Scan for the cell matching the given text and deliver its (x, y) coordinate at center. 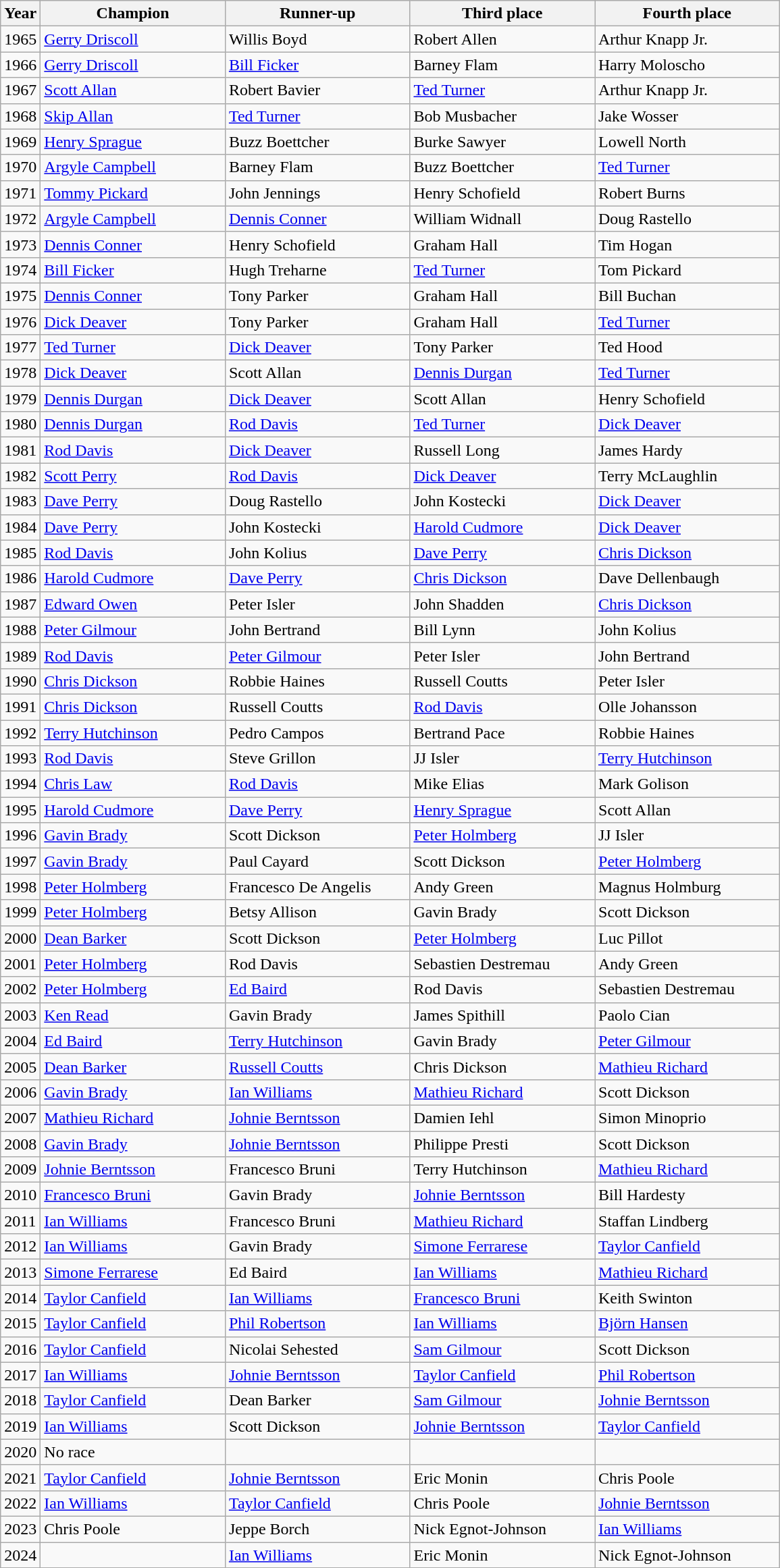
1996 (20, 836)
Chris Law (133, 784)
Björn Hansen (687, 1324)
1983 (20, 502)
Mike Elias (502, 784)
Tommy Pickard (133, 193)
2007 (20, 1118)
2011 (20, 1221)
2017 (20, 1375)
1990 (20, 681)
2018 (20, 1401)
1981 (20, 450)
Nicolai Sehested (317, 1349)
Betsy Allison (317, 913)
Luc Pillot (687, 938)
Ken Read (133, 1015)
Hugh Treharne (317, 270)
Olle Johansson (687, 707)
Robert Burns (687, 193)
1969 (20, 142)
Harry Moloscho (687, 65)
Champion (133, 13)
1966 (20, 65)
1978 (20, 373)
1991 (20, 707)
2003 (20, 1015)
1979 (20, 399)
1986 (20, 578)
1988 (20, 630)
2008 (20, 1144)
2000 (20, 938)
Philippe Presti (502, 1144)
2002 (20, 990)
1974 (20, 270)
Bertrand Pace (502, 732)
2016 (20, 1349)
John Jennings (317, 193)
Robert Allen (502, 39)
1968 (20, 116)
Mark Golison (687, 784)
Bill Hardesty (687, 1195)
1985 (20, 553)
Scott Perry (133, 476)
2022 (20, 1503)
Bill Lynn (502, 630)
Paul Cayard (317, 861)
Bob Musbacher (502, 116)
2005 (20, 1066)
James Spithill (502, 1015)
1980 (20, 425)
1982 (20, 476)
Year (20, 13)
1973 (20, 244)
2013 (20, 1272)
1975 (20, 296)
2014 (20, 1298)
1972 (20, 219)
2006 (20, 1092)
Fourth place (687, 13)
William Widnall (502, 219)
Paolo Cian (687, 1015)
Third place (502, 13)
2020 (20, 1452)
1997 (20, 861)
Jake Wosser (687, 116)
1993 (20, 759)
Russell Long (502, 450)
1976 (20, 322)
Willis Boyd (317, 39)
1999 (20, 913)
Bill Buchan (687, 296)
2001 (20, 964)
James Hardy (687, 450)
2010 (20, 1195)
Tim Hogan (687, 244)
Terry McLaughlin (687, 476)
Steve Grillon (317, 759)
1987 (20, 604)
2015 (20, 1324)
Jeppe Borch (317, 1529)
Skip Allan (133, 116)
Runner-up (317, 13)
2019 (20, 1426)
Ted Hood (687, 348)
1989 (20, 655)
Simon Minoprio (687, 1118)
1995 (20, 810)
1984 (20, 527)
Burke Sawyer (502, 142)
John Shadden (502, 604)
1965 (20, 39)
1967 (20, 90)
Francesco De Angelis (317, 887)
Magnus Holmburg (687, 887)
Edward Owen (133, 604)
Keith Swinton (687, 1298)
1998 (20, 887)
2023 (20, 1529)
Tom Pickard (687, 270)
2021 (20, 1478)
1970 (20, 167)
Pedro Campos (317, 732)
2024 (20, 1555)
No race (133, 1452)
Lowell North (687, 142)
1994 (20, 784)
1971 (20, 193)
Robert Bavier (317, 90)
1992 (20, 732)
Damien Iehl (502, 1118)
2009 (20, 1170)
2012 (20, 1247)
1977 (20, 348)
Dave Dellenbaugh (687, 578)
2004 (20, 1041)
Staffan Lindberg (687, 1221)
